Determine the [X, Y] coordinate at the center of the cell enclosing the given text.  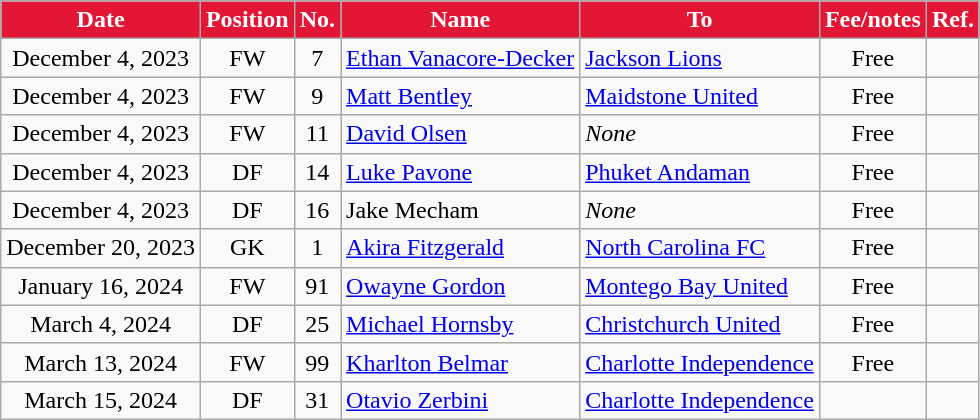
11 [317, 134]
Position [247, 20]
Ethan Vanacore-Decker [460, 58]
9 [317, 96]
99 [317, 362]
Fee/notes [872, 20]
March 4, 2024 [101, 324]
16 [317, 210]
David Olsen [460, 134]
December 20, 2023 [101, 248]
Owayne Gordon [460, 286]
25 [317, 324]
14 [317, 172]
Montego Bay United [700, 286]
Maidstone United [700, 96]
January 16, 2024 [101, 286]
Kharlton Belmar [460, 362]
7 [317, 58]
North Carolina FC [700, 248]
Jake Mecham [460, 210]
Otavio Zerbini [460, 400]
91 [317, 286]
Name [460, 20]
Date [101, 20]
Ref. [952, 20]
Jackson Lions [700, 58]
Akira Fitzgerald [460, 248]
Matt Bentley [460, 96]
March 13, 2024 [101, 362]
Christchurch United [700, 324]
1 [317, 248]
Phuket Andaman [700, 172]
31 [317, 400]
Luke Pavone [460, 172]
GK [247, 248]
March 15, 2024 [101, 400]
To [700, 20]
Michael Hornsby [460, 324]
No. [317, 20]
